Scan for the cell matching the given text and deliver its (X, Y) coordinate at center. 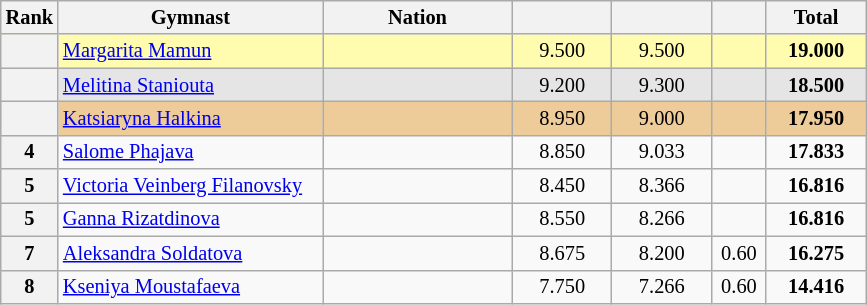
14.416 (816, 287)
8.366 (662, 186)
8.266 (662, 219)
Kseniya Moustafaeva (190, 287)
9.000 (662, 118)
Salome Phajava (190, 152)
8 (30, 287)
9.033 (662, 152)
Total (816, 17)
7 (30, 253)
8.200 (662, 253)
Rank (30, 17)
8.450 (562, 186)
8.550 (562, 219)
Nation (418, 17)
16.275 (816, 253)
Katsiaryna Halkina (190, 118)
9.200 (562, 85)
8.950 (562, 118)
Victoria Veinberg Filanovsky (190, 186)
Gymnast (190, 17)
17.833 (816, 152)
Melitina Staniouta (190, 85)
Margarita Mamun (190, 51)
Aleksandra Soldatova (190, 253)
7.750 (562, 287)
19.000 (816, 51)
4 (30, 152)
9.300 (662, 85)
17.950 (816, 118)
8.675 (562, 253)
8.850 (562, 152)
7.266 (662, 287)
18.500 (816, 85)
Ganna Rizatdinova (190, 219)
